Pinpoint the cell where the given text exists, returning its (X, Y) midpoint coordinate. 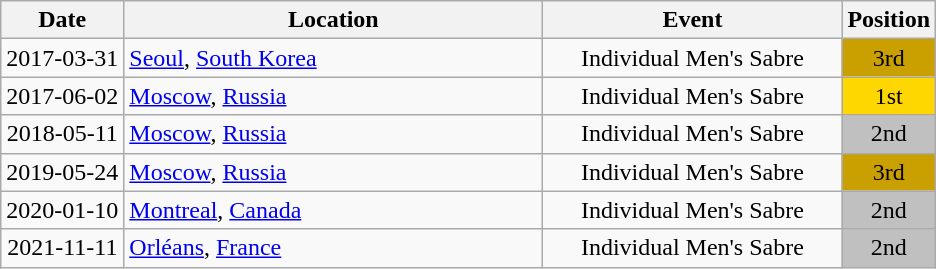
2017-03-31 (62, 58)
2018-05-11 (62, 134)
Orléans, France (334, 248)
2020-01-10 (62, 210)
1st (889, 96)
Date (62, 20)
Montreal, Canada (334, 210)
2019-05-24 (62, 172)
Seoul, South Korea (334, 58)
Position (889, 20)
2021-11-11 (62, 248)
2017-06-02 (62, 96)
Location (334, 20)
Event (692, 20)
